From the cell containing the given text, extract its center point as (X, Y) coordinate. 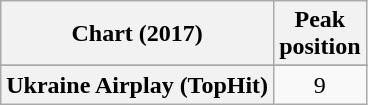
Peakposition (320, 34)
Ukraine Airplay (TopHit) (138, 85)
Chart (2017) (138, 34)
9 (320, 85)
